Locate the cell with the specified text and output its [X, Y] center coordinate. 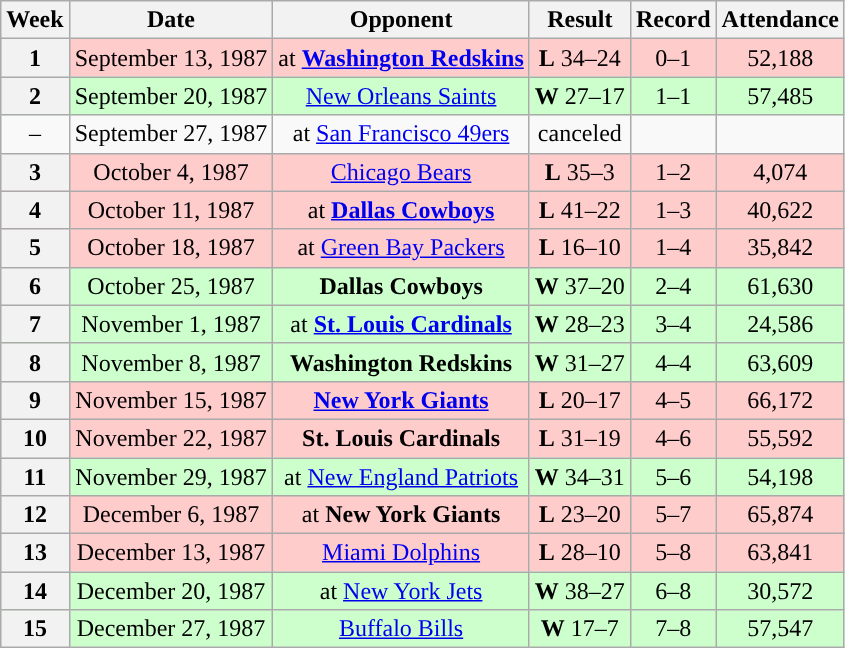
New York Giants [401, 400]
6 [35, 286]
61,630 [780, 286]
at New York Giants [401, 515]
12 [35, 515]
November 8, 1987 [171, 362]
6–8 [673, 591]
8 [35, 362]
at Green Bay Packers [401, 248]
Date [171, 20]
October 25, 1987 [171, 286]
40,622 [780, 210]
5 [35, 248]
2 [35, 96]
October 11, 1987 [171, 210]
W 38–27 [580, 591]
L 31–19 [580, 438]
14 [35, 591]
5–6 [673, 477]
Chicago Bears [401, 172]
5–8 [673, 553]
0–1 [673, 58]
L 41–22 [580, 210]
at New York Jets [401, 591]
57,485 [780, 96]
at St. Louis Cardinals [401, 324]
W 27–17 [580, 96]
September 13, 1987 [171, 58]
15 [35, 629]
September 20, 1987 [171, 96]
October 18, 1987 [171, 248]
1–1 [673, 96]
Result [580, 20]
November 15, 1987 [171, 400]
1–4 [673, 248]
52,188 [780, 58]
66,172 [780, 400]
35,842 [780, 248]
November 1, 1987 [171, 324]
L 16–10 [580, 248]
1–3 [673, 210]
4–6 [673, 438]
St. Louis Cardinals [401, 438]
October 4, 1987 [171, 172]
63,609 [780, 362]
W 17–7 [580, 629]
– [35, 134]
7–8 [673, 629]
Week [35, 20]
at New England Patriots [401, 477]
30,572 [780, 591]
63,841 [780, 553]
2–4 [673, 286]
W 34–31 [580, 477]
9 [35, 400]
4 [35, 210]
1 [35, 58]
L 28–10 [580, 553]
55,592 [780, 438]
Washington Redskins [401, 362]
Dallas Cowboys [401, 286]
December 6, 1987 [171, 515]
11 [35, 477]
1–2 [673, 172]
at Dallas Cowboys [401, 210]
Miami Dolphins [401, 553]
W 28–23 [580, 324]
September 27, 1987 [171, 134]
7 [35, 324]
3 [35, 172]
W 31–27 [580, 362]
New Orleans Saints [401, 96]
November 22, 1987 [171, 438]
4–4 [673, 362]
L 34–24 [580, 58]
24,586 [780, 324]
4–5 [673, 400]
13 [35, 553]
at Washington Redskins [401, 58]
December 27, 1987 [171, 629]
December 13, 1987 [171, 553]
Record [673, 20]
Opponent [401, 20]
57,547 [780, 629]
Attendance [780, 20]
L 35–3 [580, 172]
65,874 [780, 515]
December 20, 1987 [171, 591]
10 [35, 438]
Buffalo Bills [401, 629]
W 37–20 [580, 286]
November 29, 1987 [171, 477]
canceled [580, 134]
3–4 [673, 324]
L 20–17 [580, 400]
5–7 [673, 515]
L 23–20 [580, 515]
54,198 [780, 477]
4,074 [780, 172]
at San Francisco 49ers [401, 134]
